Return [x, y] of the center of cell containing provided text 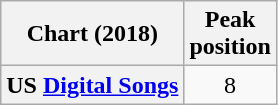
Peak position [230, 34]
8 [230, 85]
US Digital Songs [92, 85]
Chart (2018) [92, 34]
